Provide the [x, y] coordinate of the cell's center where the given text is located.  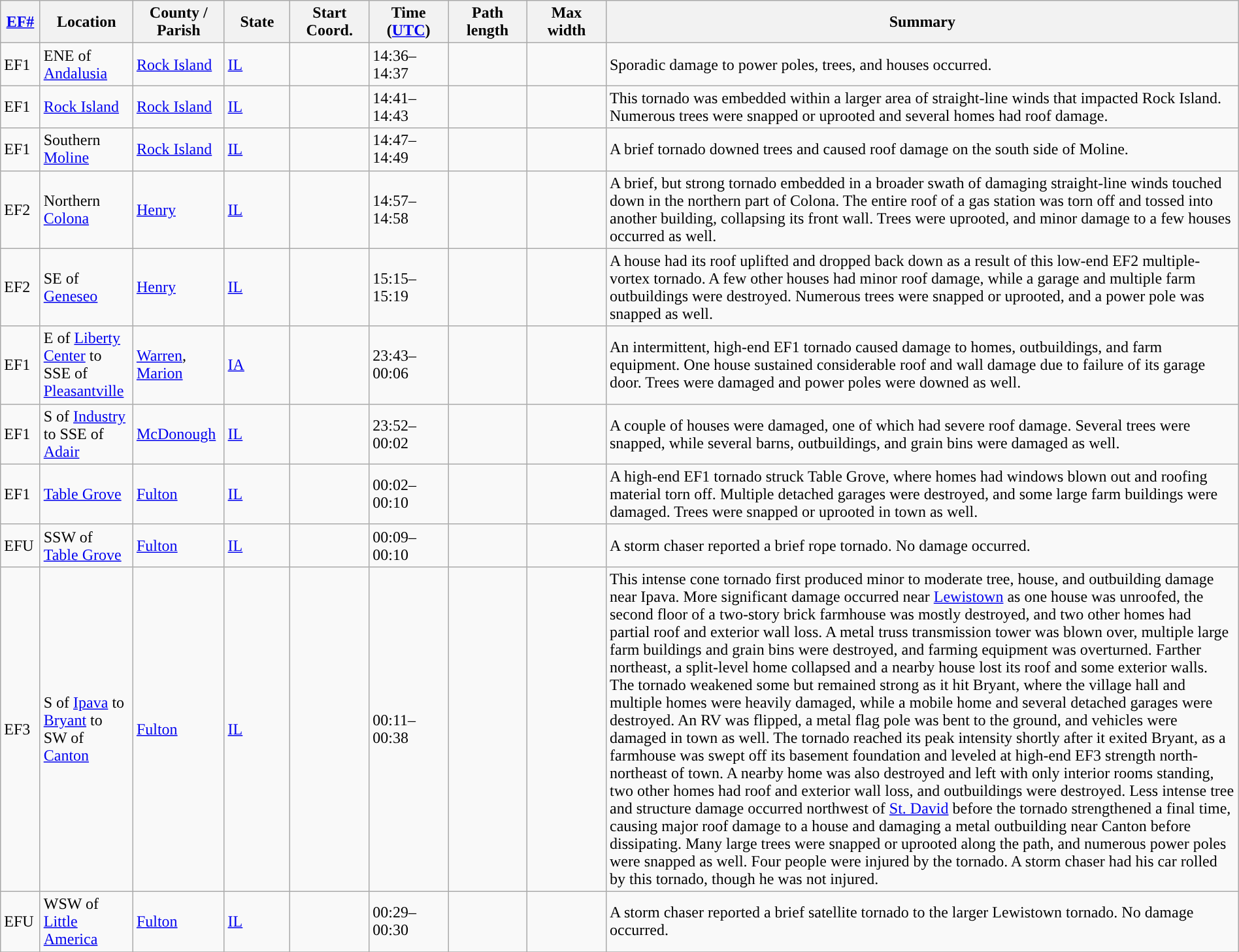
Max width [567, 22]
A storm chaser reported a brief rope tornado. No damage occurred. [922, 545]
A brief tornado downed trees and caused roof damage on the south side of Moline. [922, 149]
Summary [922, 22]
00:29–00:30 [409, 921]
EF3 [20, 729]
14:41–14:43 [409, 107]
Path length [487, 22]
23:43–00:06 [409, 365]
00:11–00:38 [409, 729]
14:47–14:49 [409, 149]
Start Coord. [329, 22]
15:15–15:19 [409, 287]
McDonough [178, 434]
14:36–14:37 [409, 64]
Sporadic damage to power poles, trees, and houses occurred. [922, 64]
SSW of Table Grove [86, 545]
00:02–00:10 [409, 494]
00:09–00:10 [409, 545]
SE of Geneseo [86, 287]
Table Grove [86, 494]
State [257, 22]
Warren, Marion [178, 365]
WSW of Little America [86, 921]
A storm chaser reported a brief satellite tornado to the larger Lewistown tornado. No damage occurred. [922, 921]
14:57–14:58 [409, 209]
County / Parish [178, 22]
EF# [20, 22]
Northern Colona [86, 209]
Location [86, 22]
E of Liberty Center to SSE of Pleasantville [86, 365]
Time (UTC) [409, 22]
S of Industry to SSE of Adair [86, 434]
S of Ipava to Bryant to SW of Canton [86, 729]
Southern Moline [86, 149]
IA [257, 365]
ENE of Andalusia [86, 64]
23:52–00:02 [409, 434]
